Return the (X, Y) coordinate for the center point of the cell that contains the specified text.  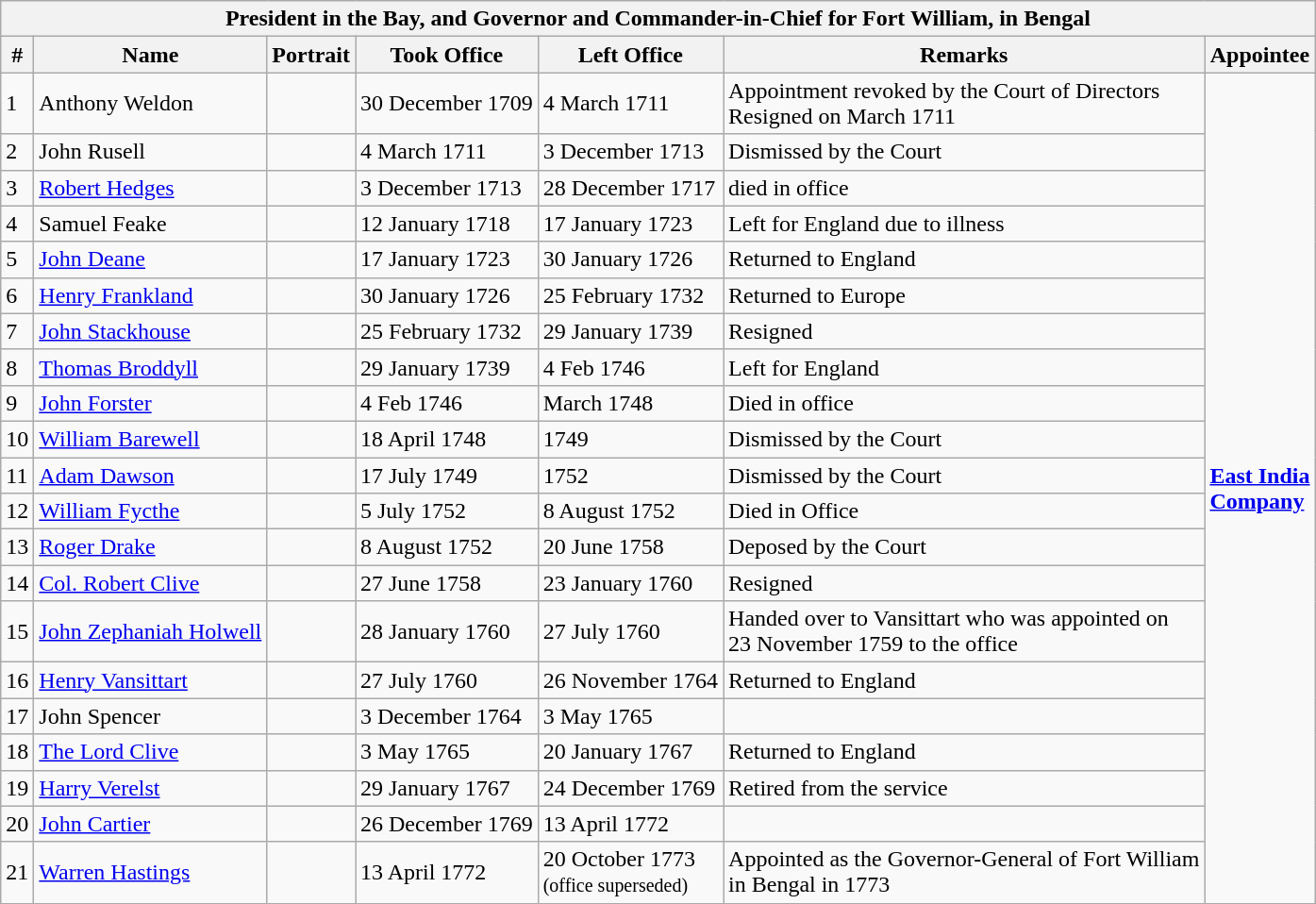
28 December 1717 (630, 188)
12 January 1718 (446, 224)
1 (17, 104)
John Spencer (151, 716)
20 October 1773(office superseded) (630, 872)
John Zephaniah Holwell (151, 632)
President in the Bay, and Governor and Commander-in-Chief for Fort William, in Bengal (658, 19)
Retired from the service (964, 788)
East IndiaCompany (1260, 488)
Handed over to Vansittart who was appointed on23 November 1759 to the office (964, 632)
8 (17, 367)
7 (17, 331)
Anthony Weldon (151, 104)
Remarks (964, 55)
12 (17, 511)
18 (17, 752)
died in office (964, 188)
17 July 1749 (446, 475)
9 (17, 403)
24 December 1769 (630, 788)
Left for England due to illness (964, 224)
William Barewell (151, 439)
26 November 1764 (630, 680)
Died in office (964, 403)
Samuel Feake (151, 224)
Name (151, 55)
Col. Robert Clive (151, 583)
19 (17, 788)
Deposed by the Court (964, 547)
4 (17, 224)
John Rusell (151, 152)
Appointed as the Governor-General of Fort Williamin Bengal in 1773 (964, 872)
1752 (630, 475)
10 (17, 439)
John Stackhouse (151, 331)
5 July 1752 (446, 511)
Left for England (964, 367)
John Cartier (151, 824)
John Deane (151, 259)
29 January 1767 (446, 788)
Took Office (446, 55)
Died in Office (964, 511)
Returned to Europe (964, 295)
Left Office (630, 55)
Warren Hastings (151, 872)
17 (17, 716)
5 (17, 259)
Appointee (1260, 55)
23 January 1760 (630, 583)
The Lord Clive (151, 752)
14 (17, 583)
Robert Hedges (151, 188)
21 (17, 872)
3 December 1764 (446, 716)
Henry Vansittart (151, 680)
Harry Verelst (151, 788)
March 1748 (630, 403)
20 January 1767 (630, 752)
11 (17, 475)
Roger Drake (151, 547)
Thomas Broddyll (151, 367)
27 June 1758 (446, 583)
26 December 1769 (446, 824)
3 (17, 188)
18 April 1748 (446, 439)
28 January 1760 (446, 632)
2 (17, 152)
# (17, 55)
Appointment revoked by the Court of DirectorsResigned on March 1711 (964, 104)
13 (17, 547)
16 (17, 680)
1749 (630, 439)
30 December 1709 (446, 104)
20 June 1758 (630, 547)
Henry Frankland (151, 295)
20 (17, 824)
15 (17, 632)
6 (17, 295)
William Fycthe (151, 511)
John Forster (151, 403)
Portrait (311, 55)
Adam Dawson (151, 475)
